Capture the cell that displays the provided text and extract its (X, Y) central coordinate. 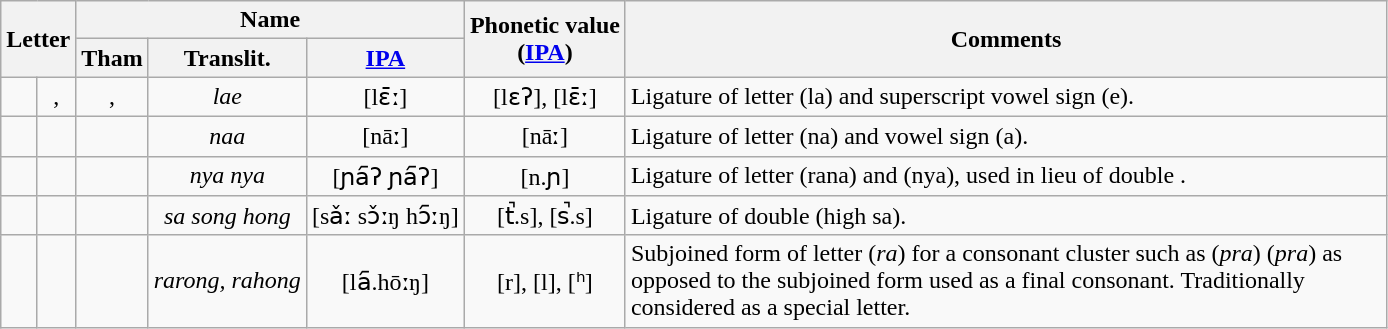
[lɛʔ], [lɛ̄ː] (544, 97)
[lɛ̄ː] (385, 97)
rarong, rahong (227, 281)
Phonetic value(IPA) (544, 39)
Name (270, 20)
lae (227, 97)
[n.ɲ] (544, 176)
Ligature of letter (la) and superscript vowel sign (e). (1006, 97)
Letter (38, 39)
Ligature of letter (rana) and (nya), used in lieu of double . (1006, 176)
sa song hong (227, 216)
[ɲa᷇ʔ ɲa᷇ʔ] (385, 176)
[t̚.s], [s̚.s] (544, 216)
Translit. (227, 58)
Ligature of letter (na) and vowel sign (a). (1006, 136)
Ligature of double (high sa). (1006, 216)
[sǎː sɔ̌ːŋ hɔ᷇ːŋ] (385, 216)
Comments (1006, 39)
[r], [l], [ʰ] (544, 281)
IPA (385, 58)
nya nya (227, 176)
Tham (112, 58)
[la᷇.hōːŋ] (385, 281)
naa (227, 136)
